Return [x, y] of the center of cell containing provided text 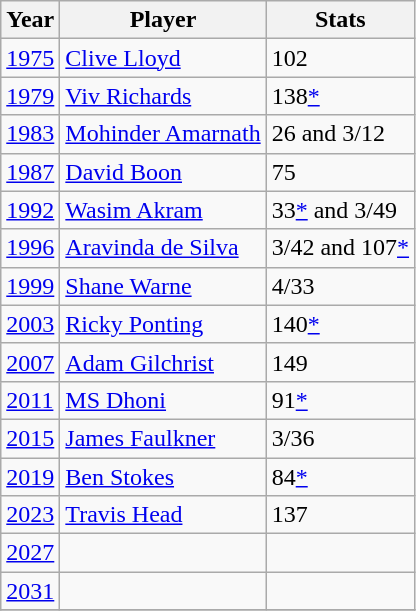
2007 [30, 362]
David Boon [163, 172]
26 and 3/12 [340, 134]
Aravinda de Silva [163, 248]
James Faulkner [163, 438]
2003 [30, 324]
1987 [30, 172]
Stats [340, 20]
75 [340, 172]
Year [30, 20]
2023 [30, 515]
91* [340, 400]
Wasim Akram [163, 210]
Travis Head [163, 515]
MS Dhoni [163, 400]
149 [340, 362]
84* [340, 477]
1983 [30, 134]
1992 [30, 210]
Ricky Ponting [163, 324]
4/33 [340, 286]
3/42 and 107* [340, 248]
Ben Stokes [163, 477]
102 [340, 58]
2019 [30, 477]
Player [163, 20]
2027 [30, 553]
33* and 3/49 [340, 210]
1979 [30, 96]
137 [340, 515]
Mohinder Amarnath [163, 134]
Shane Warne [163, 286]
1975 [30, 58]
Clive Lloyd [163, 58]
2011 [30, 400]
Viv Richards [163, 96]
Adam Gilchrist [163, 362]
3/36 [340, 438]
140* [340, 324]
1999 [30, 286]
1996 [30, 248]
138* [340, 96]
2031 [30, 591]
2015 [30, 438]
